Output the [x, y] coordinate of the center of the cell containing the given text.  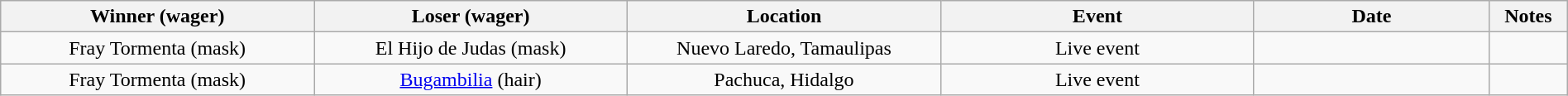
Notes [1528, 17]
Event [1097, 17]
Nuevo Laredo, Tamaulipas [784, 48]
Winner (wager) [157, 17]
Location [784, 17]
El Hijo de Judas (mask) [471, 48]
Loser (wager) [471, 17]
Date [1371, 17]
Pachuca, Hidalgo [784, 79]
Bugambilia (hair) [471, 79]
